From the cell containing the given text, extract its center point as [X, Y] coordinate. 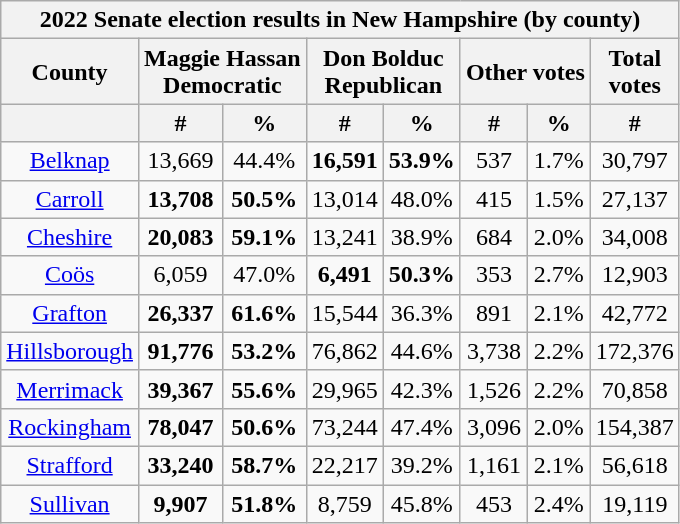
Totalvotes [634, 72]
13,014 [344, 199]
39,367 [180, 389]
12,903 [634, 275]
8,759 [344, 503]
Maggie HassanDemocratic [222, 72]
19,119 [634, 503]
537 [494, 161]
78,047 [180, 427]
34,008 [634, 237]
Grafton [70, 313]
2.4% [558, 503]
53.2% [264, 351]
353 [494, 275]
2022 Senate election results in New Hampshire (by county) [340, 20]
1,526 [494, 389]
70,858 [634, 389]
58.7% [264, 465]
47.0% [264, 275]
13,241 [344, 237]
30,797 [634, 161]
73,244 [344, 427]
50.6% [264, 427]
1.7% [558, 161]
684 [494, 237]
36.3% [422, 313]
172,376 [634, 351]
50.3% [422, 275]
48.0% [422, 199]
61.6% [264, 313]
47.4% [422, 427]
6,491 [344, 275]
42.3% [422, 389]
13,669 [180, 161]
33,240 [180, 465]
Rockingham [70, 427]
15,544 [344, 313]
Belknap [70, 161]
56,618 [634, 465]
County [70, 72]
42,772 [634, 313]
9,907 [180, 503]
Cheshire [70, 237]
29,965 [344, 389]
Other votes [525, 72]
26,337 [180, 313]
16,591 [344, 161]
38.9% [422, 237]
53.9% [422, 161]
6,059 [180, 275]
Don BolducRepublican [383, 72]
415 [494, 199]
59.1% [264, 237]
Merrimack [70, 389]
27,137 [634, 199]
891 [494, 313]
453 [494, 503]
Coös [70, 275]
Hillsborough [70, 351]
76,862 [344, 351]
55.6% [264, 389]
51.8% [264, 503]
Sullivan [70, 503]
20,083 [180, 237]
154,387 [634, 427]
50.5% [264, 199]
1.5% [558, 199]
1,161 [494, 465]
44.4% [264, 161]
Strafford [70, 465]
3,738 [494, 351]
Carroll [70, 199]
91,776 [180, 351]
44.6% [422, 351]
2.7% [558, 275]
13,708 [180, 199]
3,096 [494, 427]
22,217 [344, 465]
45.8% [422, 503]
39.2% [422, 465]
